Capture the cell that displays the provided text and extract its [x, y] central coordinate. 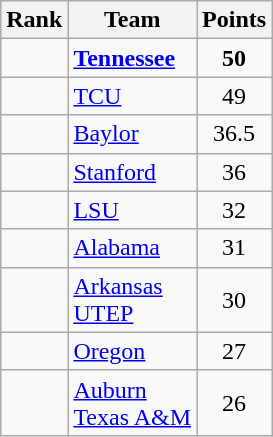
27 [234, 351]
Team [132, 20]
Rank [34, 20]
30 [234, 300]
49 [234, 96]
Baylor [132, 134]
AuburnTexas A&M [132, 402]
Alabama [132, 248]
36 [234, 172]
Oregon [132, 351]
Tennessee [132, 58]
50 [234, 58]
LSU [132, 210]
TCU [132, 96]
32 [234, 210]
36.5 [234, 134]
Stanford [132, 172]
31 [234, 248]
Points [234, 20]
ArkansasUTEP [132, 300]
26 [234, 402]
